Scan for the cell matching the given text and deliver its (X, Y) coordinate at center. 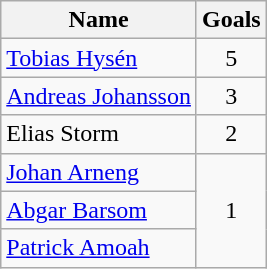
5 (231, 58)
Abgar Barsom (99, 210)
Goals (231, 20)
Elias Storm (99, 134)
2 (231, 134)
Tobias Hysén (99, 58)
Johan Arneng (99, 172)
1 (231, 210)
Andreas Johansson (99, 96)
3 (231, 96)
Name (99, 20)
Patrick Amoah (99, 248)
